Locate the cell with the specified text and output its (X, Y) center coordinate. 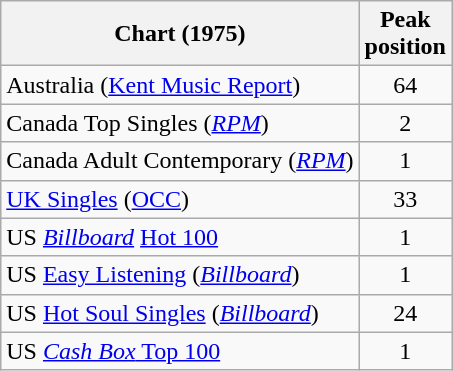
2 (405, 123)
Canada Adult Contemporary (RPM) (180, 161)
US Cash Box Top 100 (180, 351)
Peakposition (405, 34)
US Billboard Hot 100 (180, 237)
Australia (Kent Music Report) (180, 85)
US Hot Soul Singles (Billboard) (180, 313)
Canada Top Singles (RPM) (180, 123)
33 (405, 199)
24 (405, 313)
Chart (1975) (180, 34)
64 (405, 85)
US Easy Listening (Billboard) (180, 275)
UK Singles (OCC) (180, 199)
